Search for the cell housing the specified text and yield its [X, Y] center coordinate. 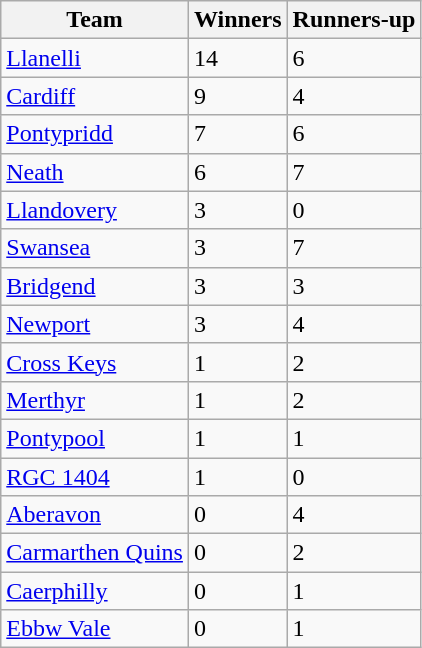
Merthyr [95, 400]
Cardiff [95, 96]
Pontypridd [95, 134]
Llanelli [95, 58]
Pontypool [95, 438]
Caerphilly [95, 591]
9 [238, 96]
Carmarthen Quins [95, 553]
Runners-up [354, 20]
Team [95, 20]
Swansea [95, 248]
Cross Keys [95, 362]
Bridgend [95, 286]
Winners [238, 20]
Neath [95, 172]
RGC 1404 [95, 477]
14 [238, 58]
Aberavon [95, 515]
Llandovery [95, 210]
Newport [95, 324]
Ebbw Vale [95, 629]
